Locate the cell with the specified text and output its (X, Y) center coordinate. 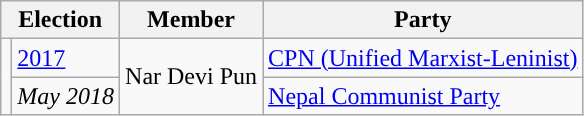
Nepal Communist Party (423, 96)
Party (423, 20)
Election (60, 20)
Member (192, 20)
Nar Devi Pun (192, 77)
2017 (66, 58)
May 2018 (66, 96)
CPN (Unified Marxist-Leninist) (423, 58)
